Search for the cell housing the specified text and yield its (X, Y) center coordinate. 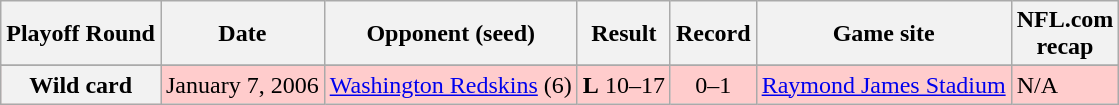
Record (713, 34)
Washington Redskins (6) (450, 85)
L 10–17 (624, 85)
Playoff Round (81, 34)
Raymond James Stadium (884, 85)
N/A (1065, 85)
January 7, 2006 (242, 85)
Opponent (seed) (450, 34)
Date (242, 34)
Result (624, 34)
NFL.comrecap (1065, 34)
Wild card (81, 85)
Game site (884, 34)
0–1 (713, 85)
